Extract the [X, Y] coordinate from the center of the cell holding the provided text.  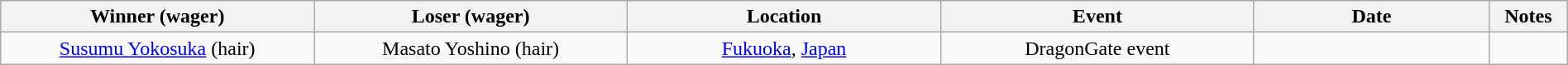
Notes [1528, 17]
Date [1371, 17]
Location [784, 17]
Susumu Yokosuka (hair) [157, 48]
Loser (wager) [471, 17]
Masato Yoshino (hair) [471, 48]
Fukuoka, Japan [784, 48]
Event [1097, 17]
DragonGate event [1097, 48]
Winner (wager) [157, 17]
